Return the (x, y) coordinate for the center point of the cell that contains the specified text.  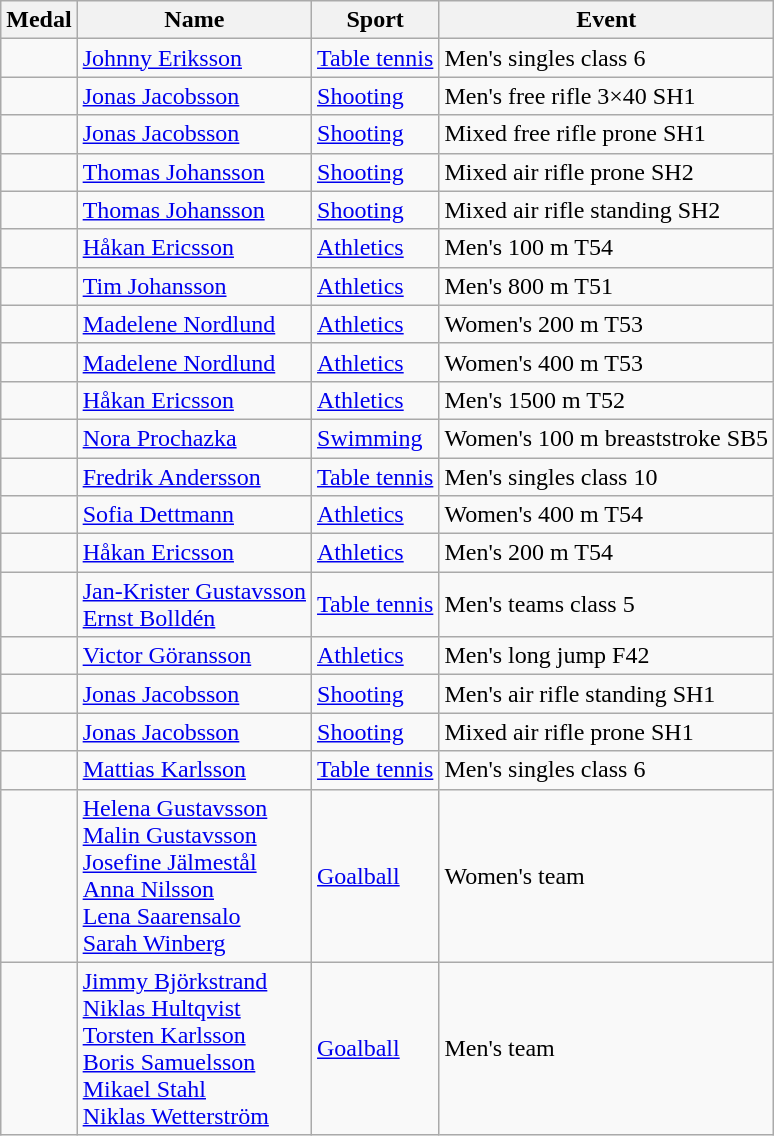
Women's 400 m T54 (606, 515)
Men's 100 m T54 (606, 248)
Tim Johansson (194, 286)
Women's 400 m T53 (606, 362)
Men's air rifle standing SH1 (606, 694)
Event (606, 20)
Jimmy BjörkstrandNiklas HultqvistTorsten KarlssonBoris SamuelssonMikael StahlNiklas Wetterström (194, 1048)
Medal (39, 20)
Mixed air rifle prone SH2 (606, 172)
Victor Göransson (194, 656)
Men's free rifle 3×40 SH1 (606, 96)
Sport (376, 20)
Men's long jump F42 (606, 656)
Men's team (606, 1048)
Jan-Krister GustavssonErnst Bolldén (194, 604)
Men's teams class 5 (606, 604)
Mattias Karlsson (194, 770)
Fredrik Andersson (194, 477)
Helena GustavssonMalin GustavssonJosefine JälmestålAnna NilssonLena SaarensaloSarah Winberg (194, 876)
Sofia Dettmann (194, 515)
Women's team (606, 876)
Women's 200 m T53 (606, 324)
Mixed air rifle prone SH1 (606, 732)
Men's 1500 m T52 (606, 400)
Women's 100 m breaststroke SB5 (606, 438)
Men's 200 m T54 (606, 553)
Name (194, 20)
Men's singles class 10 (606, 477)
Swimming (376, 438)
Men's 800 m T51 (606, 286)
Johnny Eriksson (194, 58)
Nora Prochazka (194, 438)
Mixed free rifle prone SH1 (606, 134)
Mixed air rifle standing SH2 (606, 210)
